Detect which cell encompasses the target text, then output its [X, Y] center coordinate. 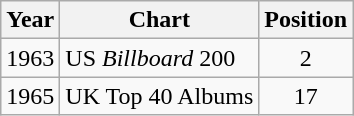
Year [30, 20]
Position [306, 20]
17 [306, 96]
2 [306, 58]
UK Top 40 Albums [160, 96]
1965 [30, 96]
US Billboard 200 [160, 58]
1963 [30, 58]
Chart [160, 20]
